Identify which cell holds the provided text, then report its (X, Y) central coordinate. 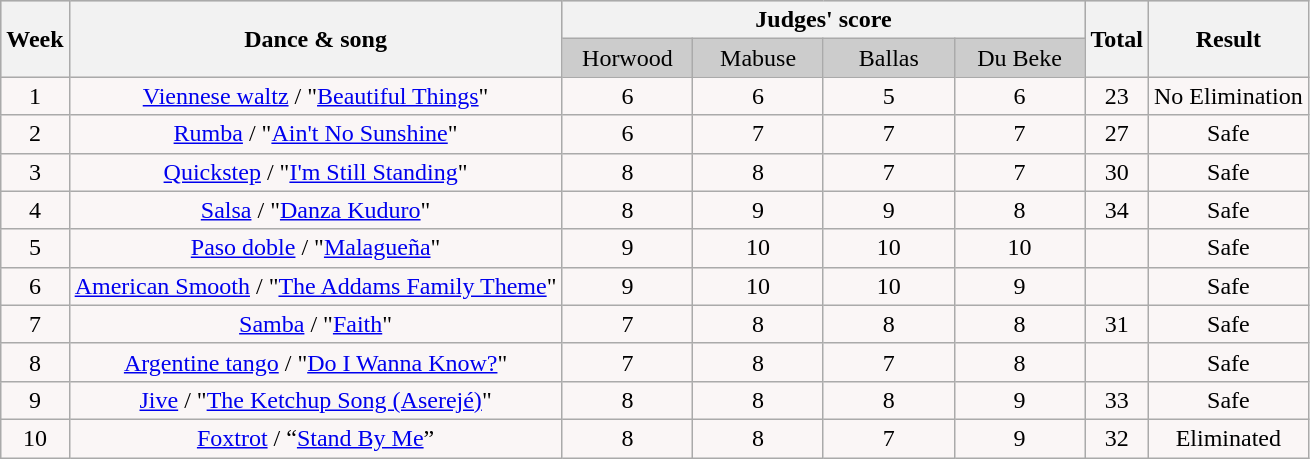
Argentine tango / "Do I Wanna Know?" (316, 362)
American Smooth / "The Addams Family Theme" (316, 286)
34 (1117, 210)
2 (35, 134)
Salsa / "Danza Kuduro" (316, 210)
No Elimination (1228, 96)
Viennese waltz / "Beautiful Things" (316, 96)
Judges' score (824, 20)
Total (1117, 39)
Mabuse (758, 58)
Quickstep / "I'm Still Standing" (316, 172)
31 (1117, 324)
32 (1117, 438)
Dance & song (316, 39)
Samba / "Faith" (316, 324)
30 (1117, 172)
Paso doble / "Malagueña" (316, 248)
Jive / "The Ketchup Song (Aserejé)" (316, 400)
27 (1117, 134)
Du Beke (1020, 58)
23 (1117, 96)
3 (35, 172)
4 (35, 210)
Ballas (888, 58)
1 (35, 96)
Week (35, 39)
Result (1228, 39)
Foxtrot / “Stand By Me” (316, 438)
Rumba / "Ain't No Sunshine" (316, 134)
Eliminated (1228, 438)
33 (1117, 400)
Horwood (628, 58)
